Output the (X, Y) coordinate of the center of the cell containing the given text.  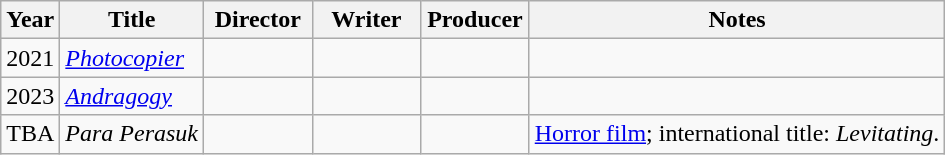
Andragogy (132, 96)
TBA (30, 134)
2023 (30, 96)
2021 (30, 58)
Director (258, 20)
Title (132, 20)
Year (30, 20)
Photocopier (132, 58)
Notes (737, 20)
Writer (366, 20)
Horror film; international title: Levitating. (737, 134)
Producer (476, 20)
Para Perasuk (132, 134)
